Determine the [X, Y] coordinate at the center of the cell enclosing the given text.  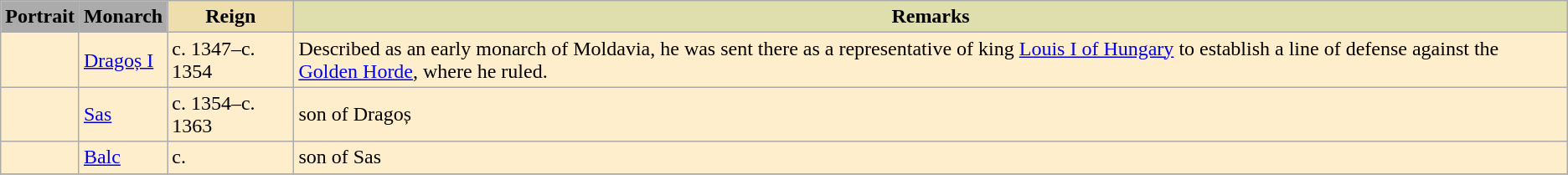
Remarks [931, 17]
Monarch [122, 17]
Portrait [40, 17]
Sas [122, 114]
Reign [231, 17]
c. 1347–c. 1354 [231, 60]
son of Sas [931, 157]
c. [231, 157]
Balc [122, 157]
son of Dragoș [931, 114]
Dragoș I [122, 60]
c. 1354–c. 1363 [231, 114]
